For the text-containing cell, return its midpoint in (x, y) coordinate format. 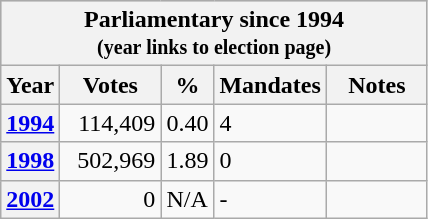
Parliamentary since 1994(year links to election page) (214, 34)
502,969 (110, 161)
2002 (30, 199)
1.89 (188, 161)
- (270, 199)
N/A (188, 199)
114,409 (110, 123)
1994 (30, 123)
Mandates (270, 85)
1998 (30, 161)
4 (270, 123)
Notes (376, 85)
% (188, 85)
0.40 (188, 123)
Votes (110, 85)
Year (30, 85)
